Identify which cell holds the provided text, then report its [x, y] central coordinate. 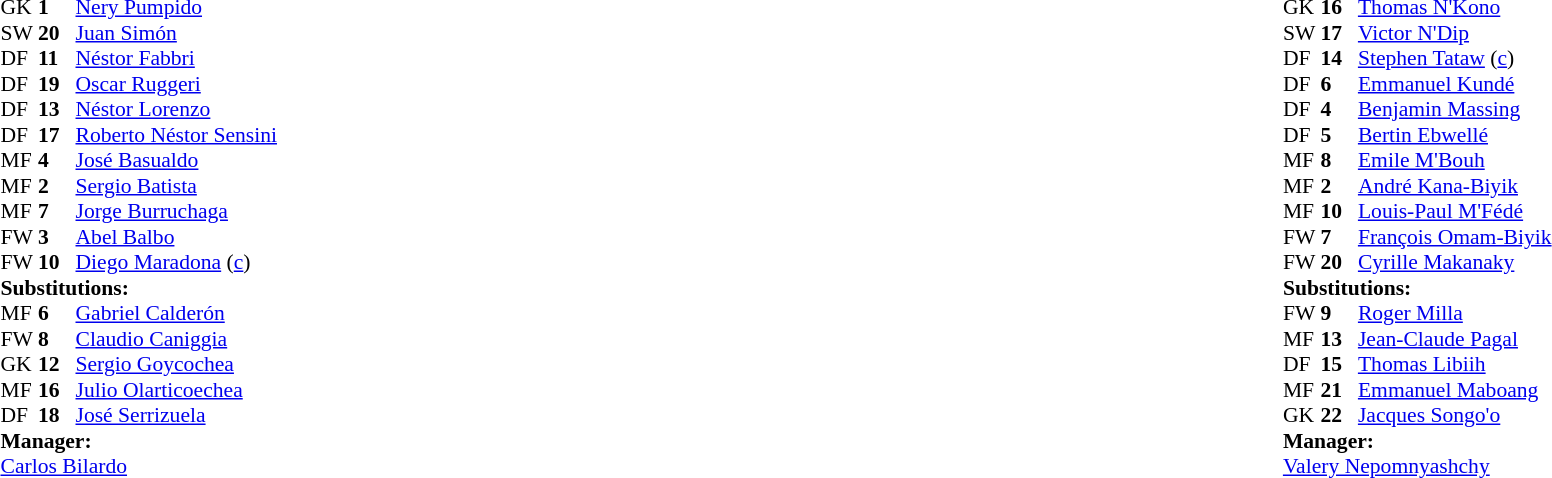
Jorge Burruchaga [176, 211]
Emile M'Bouh [1455, 161]
Thomas Libiih [1455, 365]
3 [57, 237]
Juan Simón [176, 33]
12 [57, 365]
Gabriel Calderón [176, 313]
Abel Balbo [176, 237]
22 [1339, 415]
André Kana-Biyik [1455, 186]
José Serrizuela [176, 415]
14 [1339, 59]
5 [1339, 135]
Oscar Ruggeri [176, 84]
Bertin Ebwellé [1455, 135]
9 [1339, 313]
Victor N'Dip [1455, 33]
Emmanuel Kundé [1455, 84]
Stephen Tataw (c) [1455, 59]
Sergio Goycochea [176, 365]
Claudio Caniggia [176, 339]
11 [57, 59]
Néstor Lorenzo [176, 109]
Jacques Songo'o [1455, 415]
José Basualdo [176, 161]
Néstor Fabbri [176, 59]
21 [1339, 390]
15 [1339, 365]
Emmanuel Maboang [1455, 390]
Cyrille Makanaky [1455, 263]
16 [57, 390]
Benjamin Massing [1455, 109]
Jean-Claude Pagal [1455, 339]
Louis-Paul M'Fédé [1455, 211]
Sergio Batista [176, 186]
Roberto Néstor Sensini [176, 135]
18 [57, 415]
Roger Milla [1455, 313]
François Omam-Biyik [1455, 237]
Diego Maradona (c) [176, 263]
Julio Olarticoechea [176, 390]
19 [57, 84]
